Identify which cell holds the provided text, then report its (x, y) central coordinate. 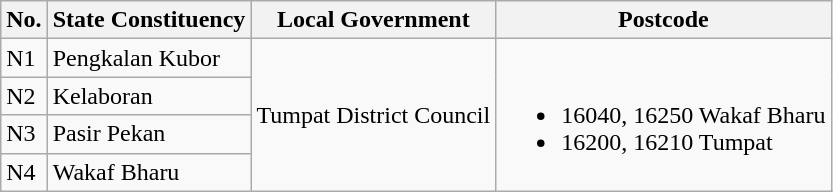
Pengkalan Kubor (149, 58)
Kelaboran (149, 96)
No. (24, 20)
N1 (24, 58)
Pasir Pekan (149, 134)
Postcode (664, 20)
N3 (24, 134)
Tumpat District Council (374, 115)
N4 (24, 172)
16040, 16250 Wakaf Bharu16200, 16210 Tumpat (664, 115)
Local Government (374, 20)
Wakaf Bharu (149, 172)
State Constituency (149, 20)
N2 (24, 96)
